Extract the [X, Y] coordinate from the center of the cell holding the provided text.  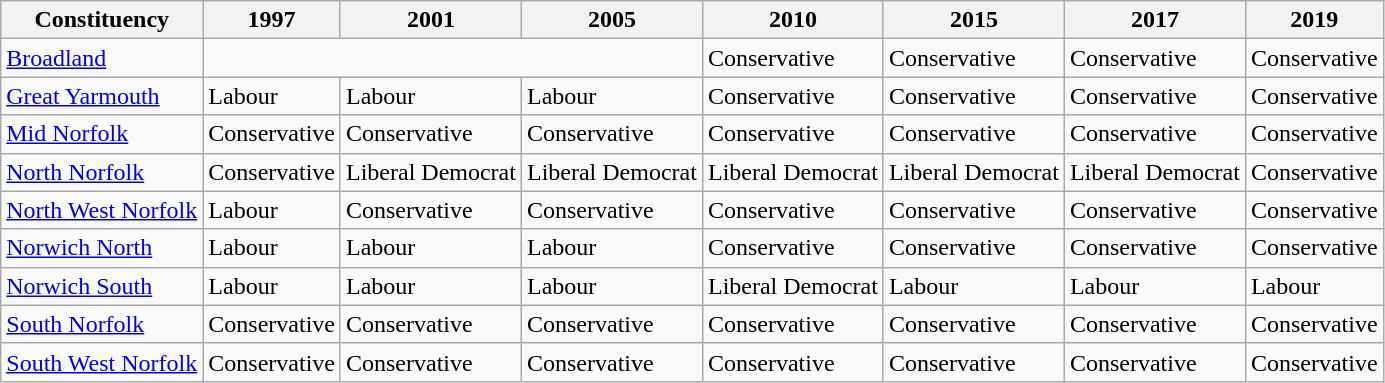
Mid Norfolk [102, 134]
Great Yarmouth [102, 96]
1997 [272, 20]
Broadland [102, 58]
2010 [792, 20]
South West Norfolk [102, 362]
Norwich North [102, 248]
2001 [430, 20]
Constituency [102, 20]
North West Norfolk [102, 210]
2019 [1314, 20]
2017 [1154, 20]
2005 [612, 20]
South Norfolk [102, 324]
North Norfolk [102, 172]
2015 [974, 20]
Norwich South [102, 286]
